Return the (X, Y) coordinate for the center point of the cell that contains the specified text.  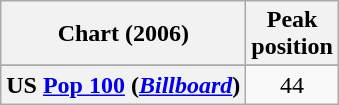
US Pop 100 (Billboard) (124, 85)
Chart (2006) (124, 34)
44 (292, 85)
Peakposition (292, 34)
